Identify which cell holds the provided text, then report its [x, y] central coordinate. 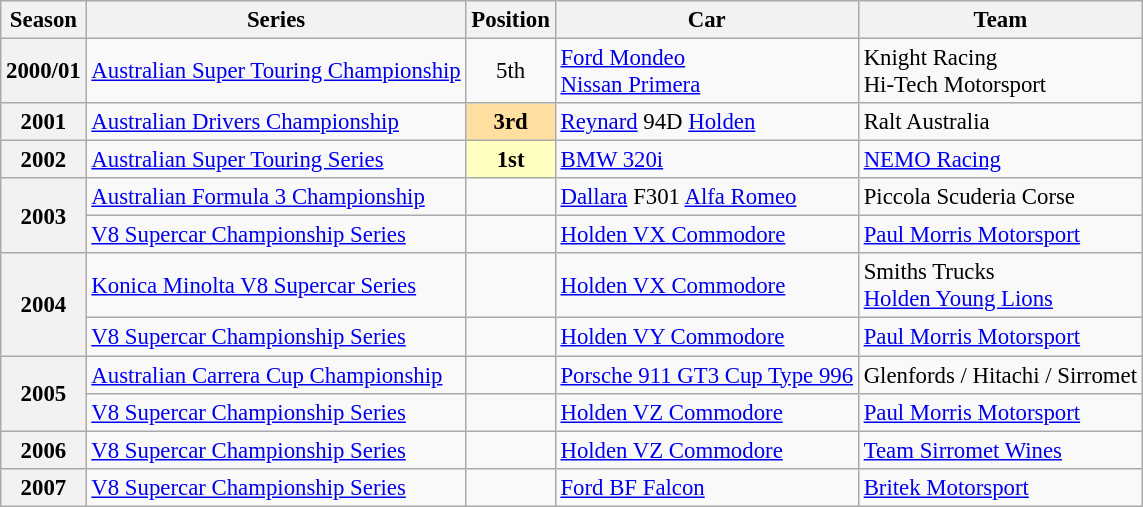
5th [510, 72]
2006 [44, 450]
2002 [44, 160]
NEMO Racing [1000, 160]
Team [1000, 20]
Glenfords / Hitachi / Sirromet [1000, 375]
Car [706, 20]
Piccola Scuderia Corse [1000, 197]
Ford MondeoNissan Primera [706, 72]
Australian Super Touring Series [276, 160]
Australian Super Touring Championship [276, 72]
Ford BF Falcon [706, 487]
3rd [510, 122]
Reynard 94D Holden [706, 122]
Britek Motorsport [1000, 487]
Australian Drivers Championship [276, 122]
2005 [44, 394]
2000/01 [44, 72]
Holden VY Commodore [706, 337]
2004 [44, 305]
Konica Minolta V8 Supercar Series [276, 286]
Smiths TrucksHolden Young Lions [1000, 286]
1st [510, 160]
Series [276, 20]
Season [44, 20]
2001 [44, 122]
BMW 320i [706, 160]
Ralt Australia [1000, 122]
Position [510, 20]
2003 [44, 216]
Knight RacingHi-Tech Motorsport [1000, 72]
Australian Formula 3 Championship [276, 197]
Porsche 911 GT3 Cup Type 996 [706, 375]
Team Sirromet Wines [1000, 450]
Dallara F301 Alfa Romeo [706, 197]
Australian Carrera Cup Championship [276, 375]
2007 [44, 487]
